Capture the cell that displays the provided text and extract its (x, y) central coordinate. 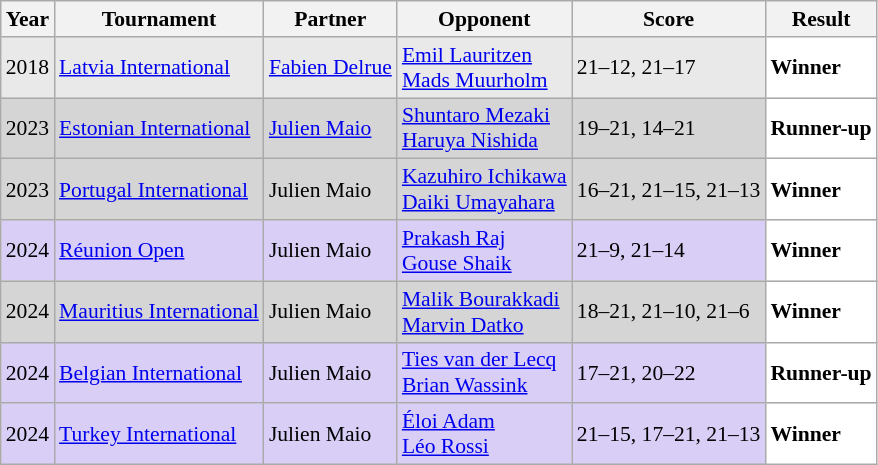
Éloi Adam Léo Rossi (484, 434)
21–9, 21–14 (669, 250)
Result (820, 19)
Fabien Delrue (330, 68)
Turkey International (159, 434)
Portugal International (159, 190)
Latvia International (159, 68)
Score (669, 19)
Emil Lauritzen Mads Muurholm (484, 68)
Belgian International (159, 372)
18–21, 21–10, 21–6 (669, 312)
Malik Bourakkadi Marvin Datko (484, 312)
21–15, 17–21, 21–13 (669, 434)
16–21, 21–15, 21–13 (669, 190)
Shuntaro Mezaki Haruya Nishida (484, 128)
Ties van der Lecq Brian Wassink (484, 372)
21–12, 21–17 (669, 68)
Kazuhiro Ichikawa Daiki Umayahara (484, 190)
Prakash Raj Gouse Shaik (484, 250)
2018 (28, 68)
Réunion Open (159, 250)
Opponent (484, 19)
Partner (330, 19)
17–21, 20–22 (669, 372)
Mauritius International (159, 312)
Year (28, 19)
Estonian International (159, 128)
Tournament (159, 19)
19–21, 14–21 (669, 128)
